Provide the (X, Y) coordinate of the cell's center where the given text is located.  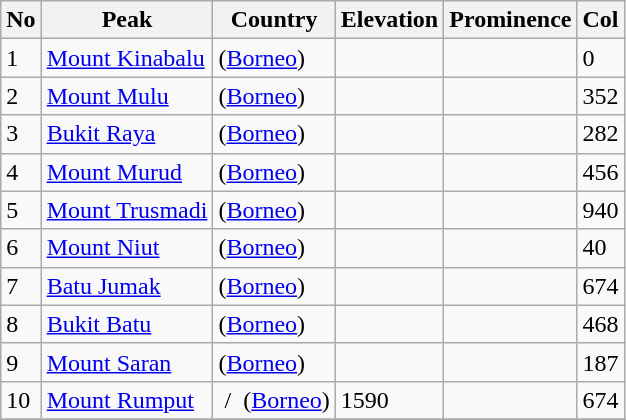
1 (21, 58)
468 (600, 324)
0 (600, 58)
Mount Trusmadi (127, 210)
40 (600, 248)
Mount Rumput (127, 400)
Col (600, 20)
4 (21, 172)
187 (600, 362)
Peak (127, 20)
456 (600, 172)
/ (Borneo) (274, 400)
2 (21, 96)
Prominence (510, 20)
10 (21, 400)
Mount Kinabalu (127, 58)
Elevation (389, 20)
7 (21, 286)
No (21, 20)
Country (274, 20)
9 (21, 362)
352 (600, 96)
Mount Niut (127, 248)
282 (600, 134)
3 (21, 134)
1590 (389, 400)
940 (600, 210)
Batu Jumak (127, 286)
Mount Mulu (127, 96)
Bukit Batu (127, 324)
Mount Murud (127, 172)
8 (21, 324)
Bukit Raya (127, 134)
5 (21, 210)
6 (21, 248)
Mount Saran (127, 362)
